Pinpoint the cell where the given text exists, returning its (x, y) midpoint coordinate. 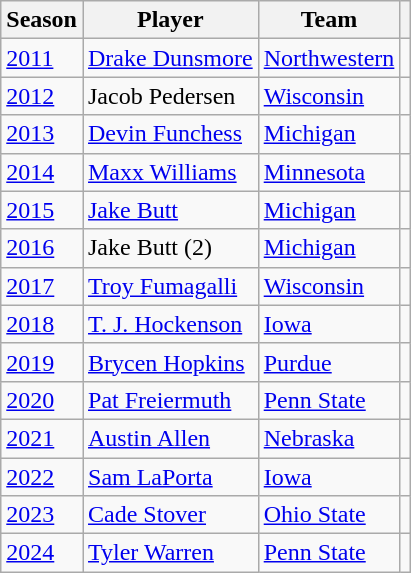
Jake Butt (2) (170, 248)
Team (329, 20)
Season (42, 20)
T. J. Hockenson (170, 324)
Troy Fumagalli (170, 286)
Tyler Warren (170, 553)
Jacob Pedersen (170, 96)
2017 (42, 286)
2021 (42, 438)
Sam LaPorta (170, 477)
Nebraska (329, 438)
Purdue (329, 362)
2018 (42, 324)
Ohio State (329, 515)
Pat Freiermuth (170, 400)
2015 (42, 210)
Jake Butt (170, 210)
2023 (42, 515)
Maxx Williams (170, 172)
2016 (42, 248)
2012 (42, 96)
2019 (42, 362)
2013 (42, 134)
Minnesota (329, 172)
Northwestern (329, 58)
2014 (42, 172)
Player (170, 20)
Drake Dunsmore (170, 58)
2011 (42, 58)
Austin Allen (170, 438)
Cade Stover (170, 515)
Brycen Hopkins (170, 362)
Devin Funchess (170, 134)
2024 (42, 553)
2022 (42, 477)
2020 (42, 400)
